For the text-containing cell, return its midpoint in (X, Y) coordinate format. 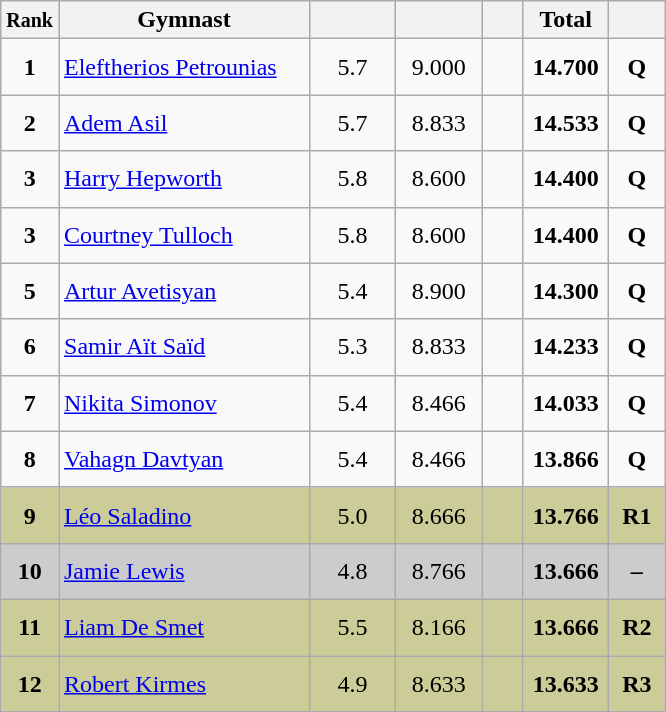
8.633 (439, 684)
4.8 (353, 571)
R3 (637, 684)
14.233 (566, 347)
5.0 (353, 515)
5.5 (353, 627)
Vahagn Davtyan (184, 459)
14.300 (566, 291)
4.9 (353, 684)
R2 (637, 627)
12 (30, 684)
6 (30, 347)
Eleftherios Petrounias (184, 67)
Samir Aït Saïd (184, 347)
9.000 (439, 67)
– (637, 571)
13.633 (566, 684)
13.766 (566, 515)
Nikita Simonov (184, 403)
14.533 (566, 123)
8.666 (439, 515)
Liam De Smet (184, 627)
R1 (637, 515)
14.700 (566, 67)
14.033 (566, 403)
8 (30, 459)
Adem Asil (184, 123)
Total (566, 20)
8.766 (439, 571)
Harry Hepworth (184, 179)
7 (30, 403)
8.900 (439, 291)
5 (30, 291)
Jamie Lewis (184, 571)
11 (30, 627)
Artur Avetisyan (184, 291)
1 (30, 67)
9 (30, 515)
Rank (30, 20)
13.866 (566, 459)
10 (30, 571)
Courtney Tulloch (184, 235)
2 (30, 123)
5.3 (353, 347)
Gymnast (184, 20)
8.166 (439, 627)
Robert Kirmes (184, 684)
Léo Saladino (184, 515)
